Extract the (x, y) coordinate from the center of the cell holding the provided text.  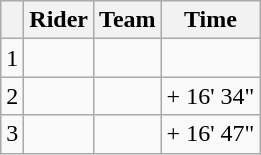
2 (12, 96)
+ 16' 47" (210, 134)
1 (12, 58)
Time (210, 20)
3 (12, 134)
Rider (59, 20)
+ 16' 34" (210, 96)
Team (128, 20)
